Output the [X, Y] coordinate of the center of the cell containing the given text.  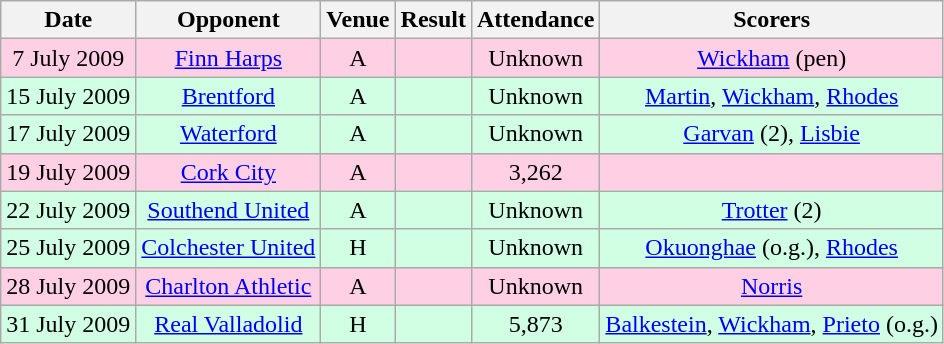
Brentford [228, 96]
Garvan (2), Lisbie [772, 134]
Charlton Athletic [228, 286]
Venue [358, 20]
Wickham (pen) [772, 58]
Date [68, 20]
17 July 2009 [68, 134]
5,873 [535, 324]
Balkestein, Wickham, Prieto (o.g.) [772, 324]
3,262 [535, 172]
15 July 2009 [68, 96]
Opponent [228, 20]
19 July 2009 [68, 172]
Norris [772, 286]
25 July 2009 [68, 248]
Waterford [228, 134]
Result [433, 20]
Real Valladolid [228, 324]
22 July 2009 [68, 210]
31 July 2009 [68, 324]
Cork City [228, 172]
Finn Harps [228, 58]
Colchester United [228, 248]
Scorers [772, 20]
28 July 2009 [68, 286]
Southend United [228, 210]
Attendance [535, 20]
Trotter (2) [772, 210]
Okuonghae (o.g.), Rhodes [772, 248]
Martin, Wickham, Rhodes [772, 96]
7 July 2009 [68, 58]
